Search for the cell housing the specified text and yield its (X, Y) center coordinate. 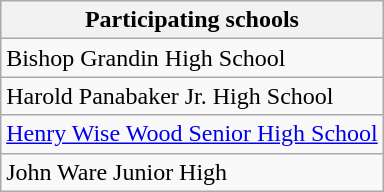
Bishop Grandin High School (192, 58)
Henry Wise Wood Senior High School (192, 134)
Harold Panabaker Jr. High School (192, 96)
Participating schools (192, 20)
John Ware Junior High (192, 172)
